Locate the cell with the specified text and output its (x, y) center coordinate. 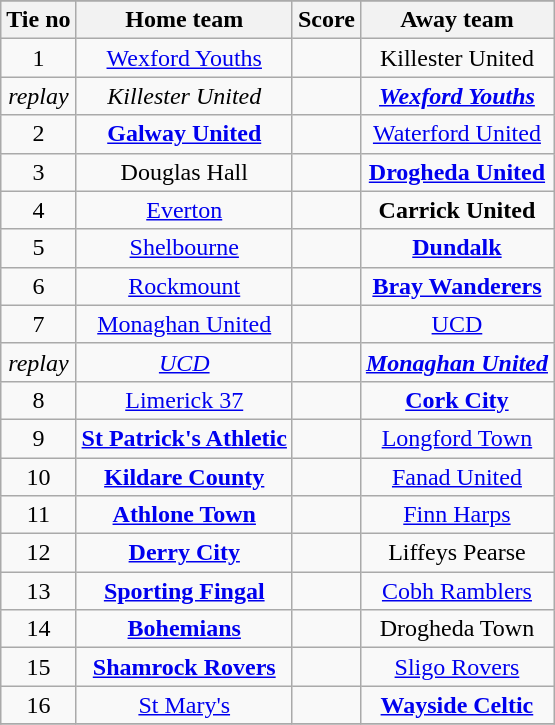
Douglas Hall (184, 172)
Shamrock Rovers (184, 667)
St Patrick's Athletic (184, 438)
13 (38, 591)
Liffeys Pearse (456, 553)
2 (38, 134)
Galway United (184, 134)
3 (38, 172)
6 (38, 286)
Athlone Town (184, 515)
4 (38, 210)
Kildare County (184, 477)
St Mary's (184, 705)
Cobh Ramblers (456, 591)
Rockmount (184, 286)
Tie no (38, 20)
7 (38, 324)
11 (38, 515)
5 (38, 248)
Score (326, 20)
Drogheda Town (456, 629)
Home team (184, 20)
Drogheda United (456, 172)
Sligo Rovers (456, 667)
Everton (184, 210)
Waterford United (456, 134)
14 (38, 629)
Cork City (456, 400)
8 (38, 400)
Limerick 37 (184, 400)
Dundalk (456, 248)
Shelbourne (184, 248)
12 (38, 553)
16 (38, 705)
Carrick United (456, 210)
Bray Wanderers (456, 286)
Longford Town (456, 438)
15 (38, 667)
10 (38, 477)
Wayside Celtic (456, 705)
Sporting Fingal (184, 591)
1 (38, 58)
Fanad United (456, 477)
Finn Harps (456, 515)
Derry City (184, 553)
9 (38, 438)
Bohemians (184, 629)
Away team (456, 20)
